Capture the cell that displays the provided text and extract its [X, Y] central coordinate. 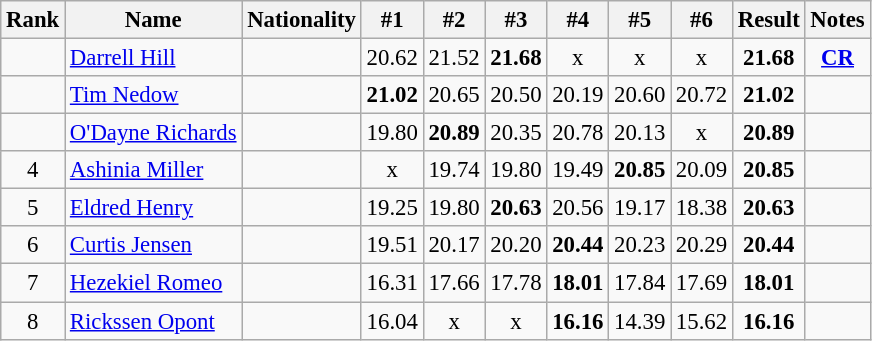
20.29 [702, 245]
19.74 [454, 170]
19.17 [640, 208]
#3 [516, 20]
20.62 [392, 58]
20.09 [702, 170]
Result [768, 20]
Darrell Hill [154, 58]
O'Dayne Richards [154, 133]
#1 [392, 20]
20.65 [454, 95]
#6 [702, 20]
Curtis Jensen [154, 245]
21.52 [454, 58]
Tim Nedow [154, 95]
Notes [838, 20]
19.51 [392, 245]
Eldred Henry [154, 208]
20.35 [516, 133]
16.31 [392, 283]
16.04 [392, 321]
20.72 [702, 95]
CR [838, 58]
20.23 [640, 245]
20.56 [578, 208]
20.20 [516, 245]
#4 [578, 20]
Ashinia Miller [154, 170]
19.49 [578, 170]
17.84 [640, 283]
Rank [33, 20]
Hezekiel Romeo [154, 283]
20.13 [640, 133]
8 [33, 321]
Name [154, 20]
14.39 [640, 321]
Nationality [302, 20]
20.60 [640, 95]
17.78 [516, 283]
17.66 [454, 283]
20.50 [516, 95]
17.69 [702, 283]
19.25 [392, 208]
15.62 [702, 321]
18.38 [702, 208]
6 [33, 245]
Rickssen Opont [154, 321]
5 [33, 208]
20.19 [578, 95]
#5 [640, 20]
20.78 [578, 133]
20.17 [454, 245]
4 [33, 170]
7 [33, 283]
#2 [454, 20]
